Return (X, Y) of the center of cell containing provided text 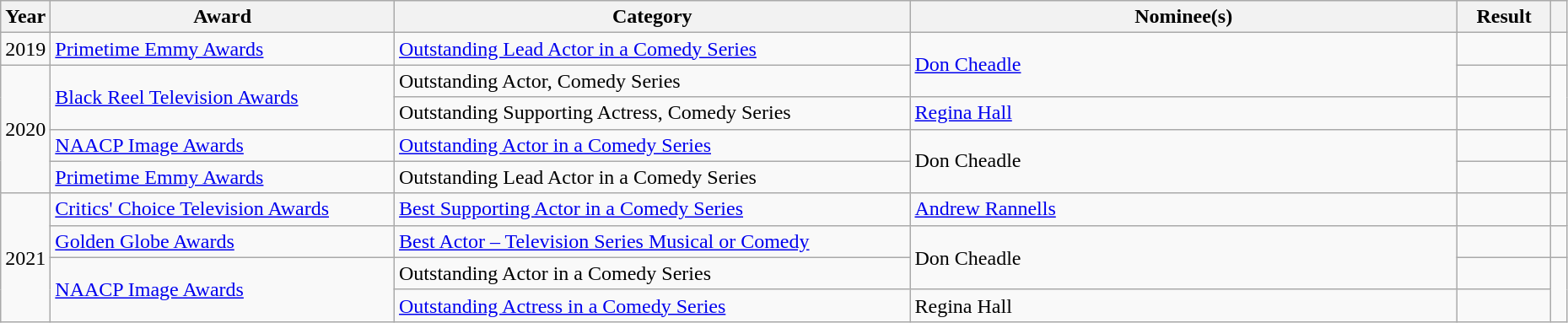
Critics' Choice Television Awards (223, 209)
Best Supporting Actor in a Comedy Series (653, 209)
Best Actor – Television Series Musical or Comedy (653, 241)
Outstanding Supporting Actress, Comedy Series (653, 113)
2019 (25, 49)
Nominee(s) (1183, 17)
Black Reel Television Awards (223, 97)
Year (25, 17)
Result (1503, 17)
2021 (25, 257)
Outstanding Actor, Comedy Series (653, 81)
Category (653, 17)
2020 (25, 129)
Andrew Rannells (1183, 209)
Golden Globe Awards (223, 241)
Outstanding Actress in a Comedy Series (653, 305)
Award (223, 17)
